Detect which cell encompasses the target text, then output its [x, y] center coordinate. 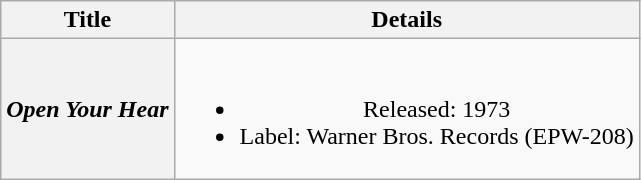
Title [88, 20]
Open Your Hear [88, 109]
Details [406, 20]
Released: 1973Label: Warner Bros. Records (EPW-208) [406, 109]
